Identify which cell holds the provided text, then report its (X, Y) central coordinate. 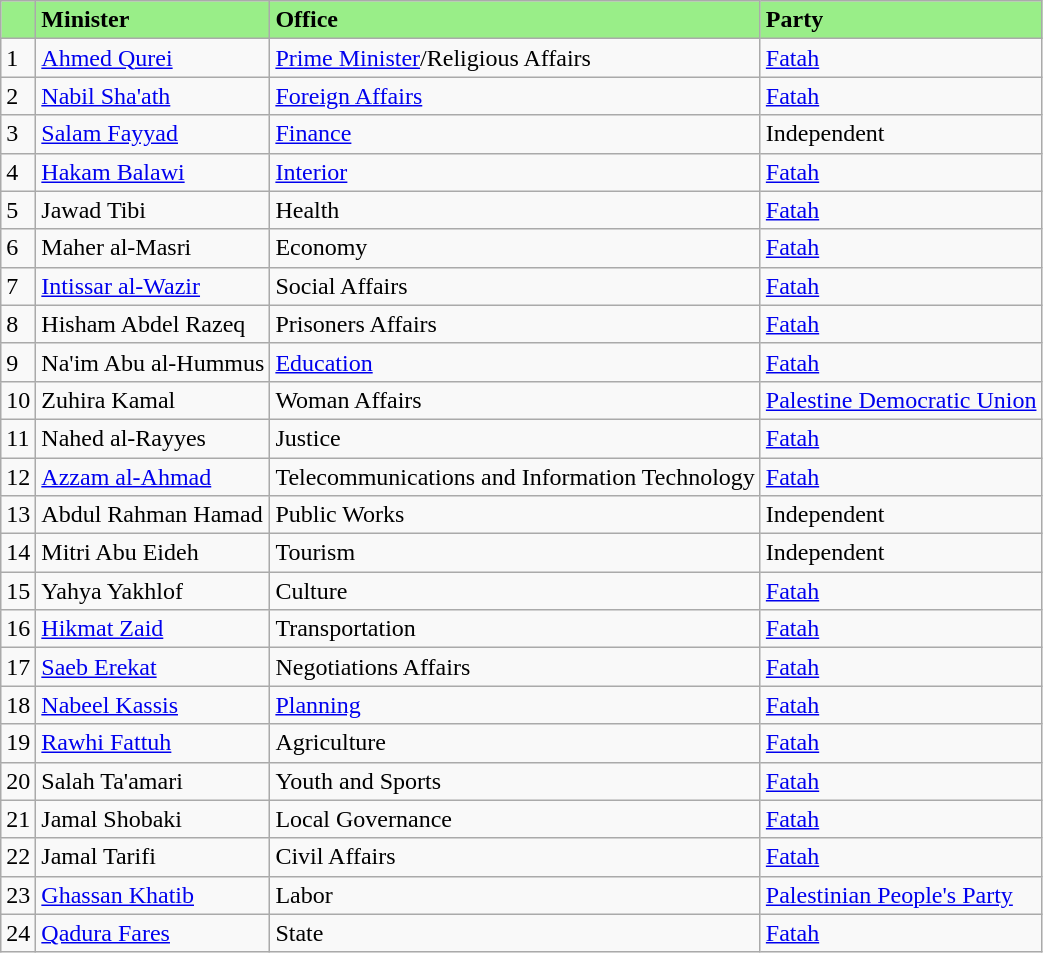
10 (18, 400)
Education (515, 362)
Transportation (515, 629)
13 (18, 515)
Palestinian People's Party (901, 895)
Foreign Affairs (515, 96)
Nahed al-Rayyes (153, 438)
18 (18, 705)
9 (18, 362)
Rawhi Fattuh (153, 743)
Prime Minister/Religious Affairs (515, 58)
22 (18, 857)
Azzam al-Ahmad (153, 477)
Economy (515, 248)
State (515, 933)
Abdul Rahman Hamad (153, 515)
Public Works (515, 515)
Minister (153, 20)
Party (901, 20)
Social Affairs (515, 286)
Labor (515, 895)
21 (18, 819)
Office (515, 20)
Ahmed Qurei (153, 58)
Nabeel Kassis (153, 705)
Jamal Tarifi (153, 857)
Prisoners Affairs (515, 324)
5 (18, 210)
Zuhira Kamal (153, 400)
Culture (515, 591)
23 (18, 895)
Nabil Sha'ath (153, 96)
Ghassan Khatib (153, 895)
Health (515, 210)
Salah Ta'amari (153, 781)
Finance (515, 134)
Tourism (515, 553)
19 (18, 743)
Justice (515, 438)
Intissar al-Wazir (153, 286)
2 (18, 96)
3 (18, 134)
7 (18, 286)
Woman Affairs (515, 400)
Na'im Abu al-Hummus (153, 362)
Mitri Abu Eideh (153, 553)
Saeb Erekat (153, 667)
Hisham Abdel Razeq (153, 324)
12 (18, 477)
24 (18, 933)
Qadura Fares (153, 933)
Agriculture (515, 743)
Local Governance (515, 819)
Hakam Balawi (153, 172)
20 (18, 781)
Palestine Democratic Union (901, 400)
Yahya Yakhlof (153, 591)
Telecommunications and Information Technology (515, 477)
Hikmat Zaid (153, 629)
14 (18, 553)
1 (18, 58)
Negotiations Affairs (515, 667)
6 (18, 248)
Salam Fayyad (153, 134)
Planning (515, 705)
17 (18, 667)
Youth and Sports (515, 781)
Jawad Tibi (153, 210)
15 (18, 591)
4 (18, 172)
Maher al-Masri (153, 248)
8 (18, 324)
Jamal Shobaki (153, 819)
Civil Affairs (515, 857)
11 (18, 438)
16 (18, 629)
Interior (515, 172)
